Output the [x, y] coordinate of the center of the cell containing the given text.  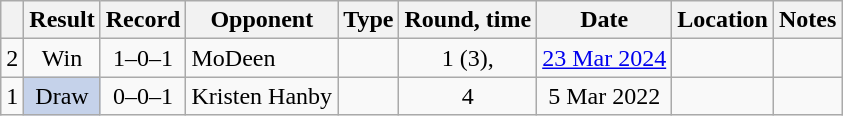
Win [62, 58]
Draw [62, 96]
Round, time [468, 20]
Date [604, 20]
Kristen Hanby [262, 96]
Opponent [262, 20]
1–0–1 [143, 58]
4 [468, 96]
23 Mar 2024 [604, 58]
MoDeen [262, 58]
Location [723, 20]
5 Mar 2022 [604, 96]
2 [12, 58]
1 (3), [468, 58]
Record [143, 20]
Result [62, 20]
1 [12, 96]
0–0–1 [143, 96]
Notes [807, 20]
Type [368, 20]
